Output the (X, Y) coordinate of the center of the cell containing the given text.  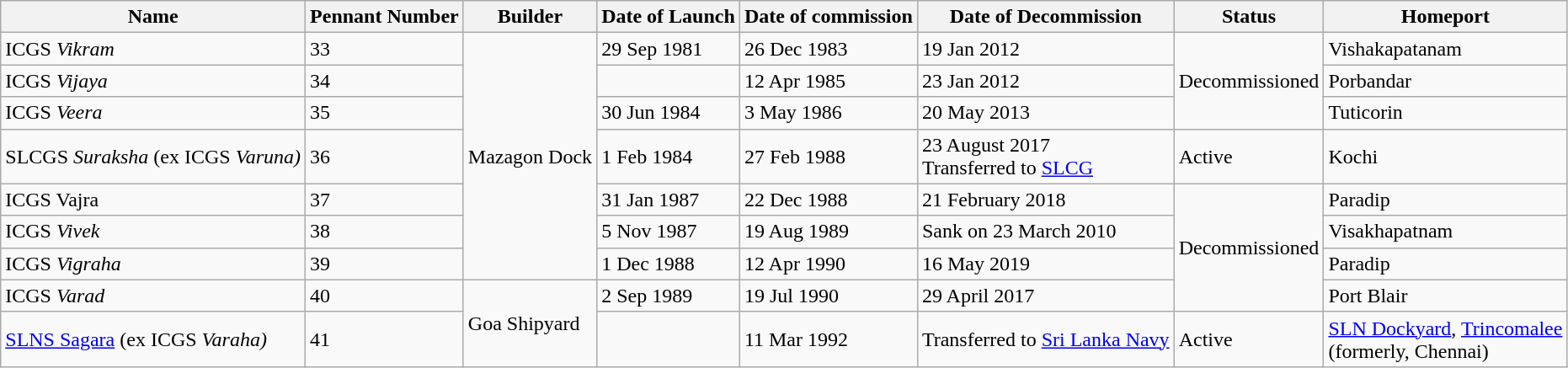
35 (385, 113)
ICGS Veera (153, 113)
23 Jan 2012 (1046, 81)
Date of Decommission (1046, 17)
ICGS Varad (153, 296)
Visakhapatnam (1445, 232)
22 Dec 1988 (829, 200)
21 February 2018 (1046, 200)
SLNS Sagara (ex ICGS Varaha) (153, 339)
ICGS Vigraha (153, 264)
16 May 2019 (1046, 264)
3 May 1986 (829, 113)
5 Nov 1987 (669, 232)
41 (385, 339)
Status (1249, 17)
Date of commission (829, 17)
34 (385, 81)
29 April 2017 (1046, 296)
ICGS Vivek (153, 232)
30 Jun 1984 (669, 113)
1 Feb 1984 (669, 157)
20 May 2013 (1046, 113)
26 Dec 1983 (829, 49)
19 Jul 1990 (829, 296)
Pennant Number (385, 17)
Sank on 23 March 2010 (1046, 232)
Homeport (1445, 17)
40 (385, 296)
29 Sep 1981 (669, 49)
Mazagon Dock (530, 157)
33 (385, 49)
Port Blair (1445, 296)
39 (385, 264)
Goa Shipyard (530, 323)
SLN Dockyard, Trincomalee(formerly, Chennai) (1445, 339)
ICGS Vajra (153, 200)
2 Sep 1989 (669, 296)
12 Apr 1990 (829, 264)
27 Feb 1988 (829, 157)
ICGS Vijaya (153, 81)
23 August 2017Transferred to SLCG (1046, 157)
Name (153, 17)
SLCGS Suraksha (ex ICGS Varuna) (153, 157)
Date of Launch (669, 17)
Vishakapatanam (1445, 49)
Transferred to Sri Lanka Navy (1046, 339)
37 (385, 200)
19 Jan 2012 (1046, 49)
31 Jan 1987 (669, 200)
Porbandar (1445, 81)
ICGS Vikram (153, 49)
12 Apr 1985 (829, 81)
11 Mar 1992 (829, 339)
38 (385, 232)
Tuticorin (1445, 113)
1 Dec 1988 (669, 264)
19 Aug 1989 (829, 232)
36 (385, 157)
Kochi (1445, 157)
Builder (530, 17)
